Scan for the cell matching the given text and deliver its [X, Y] coordinate at center. 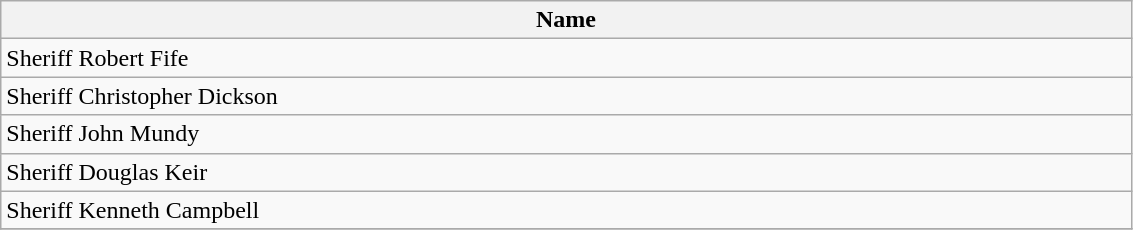
Sheriff Robert Fife [566, 58]
Sheriff John Mundy [566, 134]
Name [566, 20]
Sheriff Douglas Keir [566, 172]
Sheriff Christopher Dickson [566, 96]
Sheriff Kenneth Campbell [566, 210]
